Locate the cell with the specified text and output its (x, y) center coordinate. 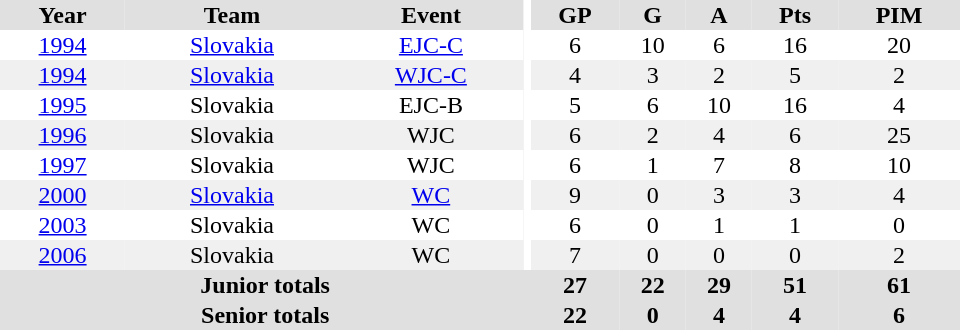
EJC-B (431, 105)
1997 (62, 165)
A (719, 15)
WJC-C (431, 75)
2003 (62, 225)
Pts (795, 15)
1995 (62, 105)
29 (719, 285)
20 (899, 45)
2000 (62, 195)
Team (232, 15)
Senior totals (265, 315)
51 (795, 285)
Event (431, 15)
27 (574, 285)
PIM (899, 15)
61 (899, 285)
GP (574, 15)
25 (899, 135)
9 (574, 195)
2006 (62, 255)
1996 (62, 135)
EJC-C (431, 45)
Junior totals (265, 285)
G (653, 15)
Year (62, 15)
8 (795, 165)
